Locate the cell with the specified text and output its (x, y) center coordinate. 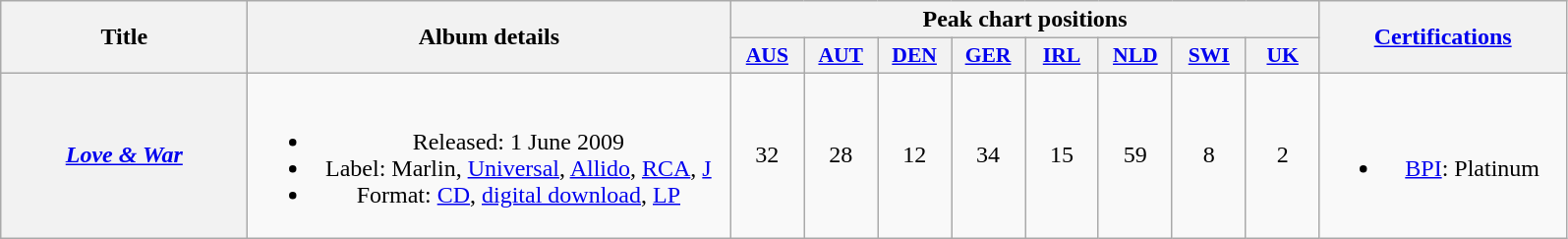
AUT (842, 56)
UK (1282, 56)
Released: 1 June 2009Label: Marlin, Universal, Allido, RCA, JFormat: CD, digital download, LP (490, 155)
Title (124, 37)
8 (1209, 155)
15 (1062, 155)
NLD (1134, 56)
SWI (1209, 56)
12 (914, 155)
Album details (490, 37)
Peak chart positions (1024, 20)
Love & War (124, 155)
2 (1282, 155)
DEN (914, 56)
28 (842, 155)
BPI: Platinum (1443, 155)
IRL (1062, 56)
GER (989, 56)
AUS (767, 56)
34 (989, 155)
59 (1134, 155)
32 (767, 155)
Certifications (1443, 37)
